Provide the [X, Y] coordinate of the cell's center where the given text is located.  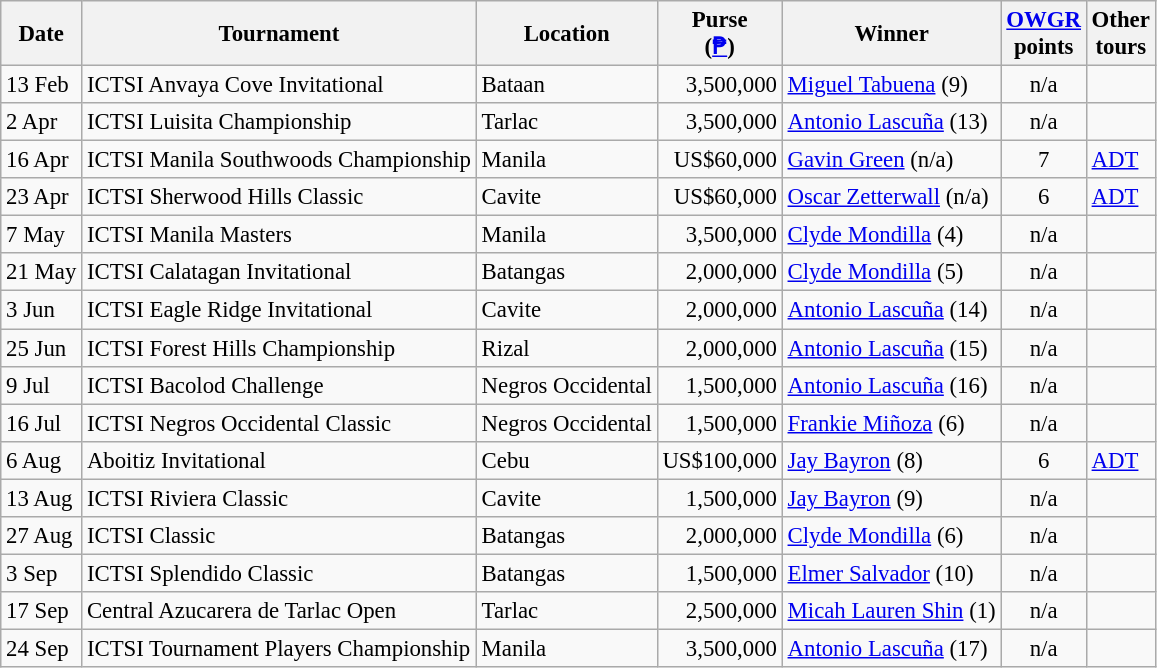
Elmer Salvador (10) [892, 573]
ICTSI Luisita Championship [280, 122]
17 Sep [42, 611]
13 Feb [42, 85]
Antonio Lascuña (16) [892, 385]
Winner [892, 34]
Tournament [280, 34]
Miguel Tabuena (9) [892, 85]
Frankie Miñoza (6) [892, 423]
Aboitiz Invitational [280, 460]
Clyde Mondilla (6) [892, 536]
Jay Bayron (8) [892, 460]
ICTSI Eagle Ridge Invitational [280, 310]
13 Aug [42, 498]
Antonio Lascuña (17) [892, 648]
Antonio Lascuña (15) [892, 348]
7 [1044, 160]
6 Aug [42, 460]
Othertours [1120, 34]
Rizal [566, 348]
ICTSI Riviera Classic [280, 498]
ICTSI Sherwood Hills Classic [280, 197]
2,500,000 [720, 611]
ICTSI Classic [280, 536]
Antonio Lascuña (14) [892, 310]
2 Apr [42, 122]
Cebu [566, 460]
Antonio Lascuña (13) [892, 122]
ICTSI Manila Southwoods Championship [280, 160]
Bataan [566, 85]
Micah Lauren Shin (1) [892, 611]
OWGRpoints [1044, 34]
Location [566, 34]
7 May [42, 235]
Oscar Zetterwall (n/a) [892, 197]
3 Sep [42, 573]
Central Azucarera de Tarlac Open [280, 611]
ICTSI Tournament Players Championship [280, 648]
9 Jul [42, 385]
27 Aug [42, 536]
Jay Bayron (9) [892, 498]
Purse(₱) [720, 34]
ICTSI Anvaya Cove Invitational [280, 85]
ICTSI Splendido Classic [280, 573]
US$100,000 [720, 460]
ICTSI Manila Masters [280, 235]
ICTSI Bacolod Challenge [280, 385]
Date [42, 34]
ICTSI Forest Hills Championship [280, 348]
Clyde Mondilla (5) [892, 273]
25 Jun [42, 348]
16 Apr [42, 160]
16 Jul [42, 423]
3 Jun [42, 310]
24 Sep [42, 648]
23 Apr [42, 197]
ICTSI Calatagan Invitational [280, 273]
ICTSI Negros Occidental Classic [280, 423]
Clyde Mondilla (4) [892, 235]
Gavin Green (n/a) [892, 160]
21 May [42, 273]
